Provide the [x, y] coordinate of the cell's center where the given text is located.  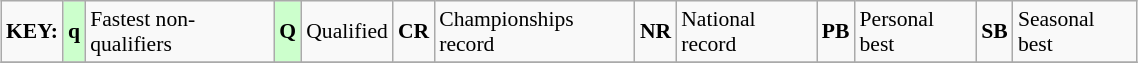
PB [836, 32]
Fastest non-qualifiers [180, 32]
KEY: [32, 32]
SB [994, 32]
Championships record [534, 32]
CR [414, 32]
Qualified [347, 32]
Personal best [916, 32]
NR [656, 32]
Seasonal best [1075, 32]
q [74, 32]
Q [288, 32]
National record [746, 32]
